Identify which cell holds the provided text, then report its [x, y] central coordinate. 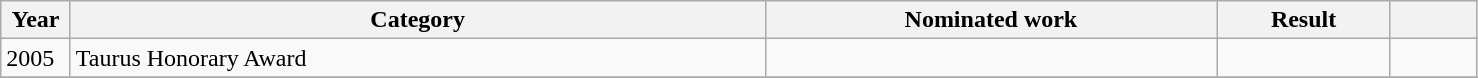
Year [36, 20]
Category [418, 20]
2005 [36, 58]
Result [1304, 20]
Taurus Honorary Award [418, 58]
Nominated work [991, 20]
